Detect which cell encompasses the target text, then output its [x, y] center coordinate. 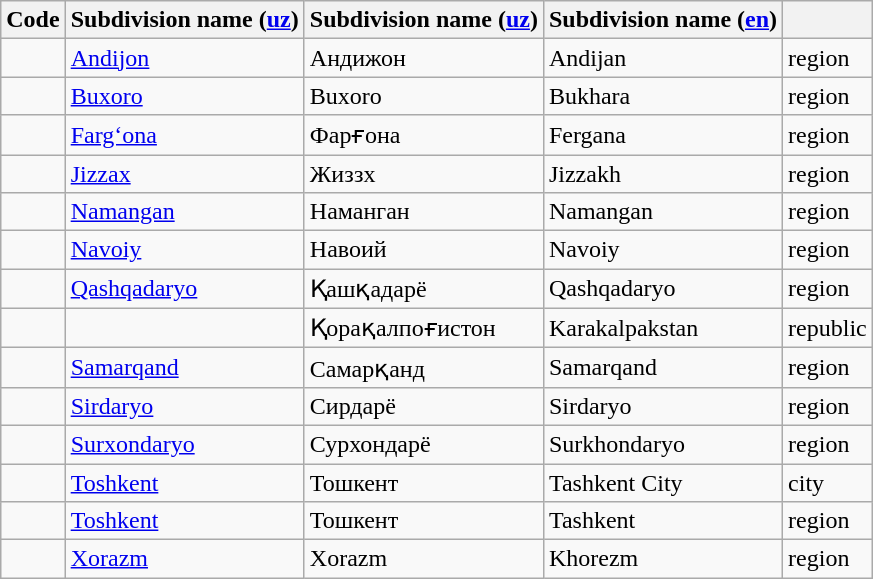
Fergana [662, 135]
Фарғона [424, 135]
Subdivision name (en) [662, 20]
Code [33, 20]
Khorezm [662, 559]
Surkhondaryo [662, 444]
Навоий [424, 250]
Tashkent City [662, 483]
Наманган [424, 212]
Самарқанд [424, 368]
Karakalpakstan [662, 328]
Jizzax [184, 173]
Сурхондарё [424, 444]
Bukhara [662, 96]
city [828, 483]
Қорақалпоғистон [424, 328]
Андижон [424, 58]
Andijan [662, 58]
Jizzakh [662, 173]
Andijon [184, 58]
Жиззх [424, 173]
Сирдарё [424, 406]
Tashkent [662, 521]
Farg‘ona [184, 135]
Қашқадарё [424, 289]
Surxondaryo [184, 444]
republic [828, 328]
